Locate the cell with the specified text and output its [x, y] center coordinate. 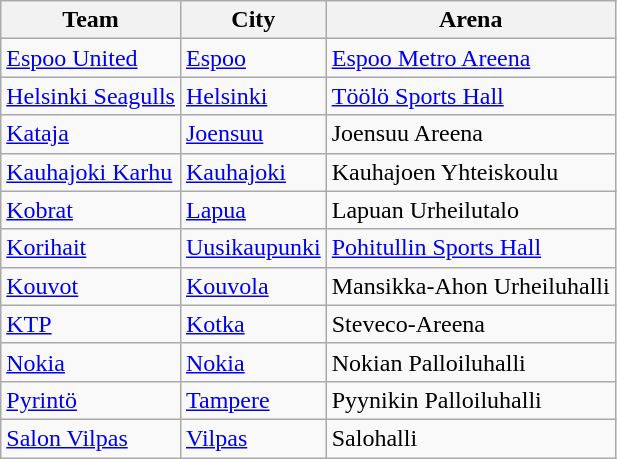
Lapua [253, 210]
Töölö Sports Hall [470, 96]
Espoo Metro Areena [470, 58]
Lapuan Urheilutalo [470, 210]
Salon Vilpas [91, 438]
Kouvot [91, 286]
Kataja [91, 134]
Korihait [91, 248]
Nokian Palloiluhalli [470, 362]
Kauhajoki [253, 172]
Joensuu Areena [470, 134]
Pyynikin Palloiluhalli [470, 400]
Mansikka-Ahon Urheiluhalli [470, 286]
Espoo United [91, 58]
Vilpas [253, 438]
City [253, 20]
Uusikaupunki [253, 248]
Pyrintö [91, 400]
Kobrat [91, 210]
Team [91, 20]
Helsinki [253, 96]
Pohitullin Sports Hall [470, 248]
Kouvola [253, 286]
Steveco-Areena [470, 324]
Espoo [253, 58]
Tampere [253, 400]
Kotka [253, 324]
Salohalli [470, 438]
Helsinki Seagulls [91, 96]
Arena [470, 20]
Kauhajoki Karhu [91, 172]
Joensuu [253, 134]
KTP [91, 324]
Kauhajoen Yhteiskoulu [470, 172]
